Provide the [X, Y] coordinate of the cell's center where the given text is located.  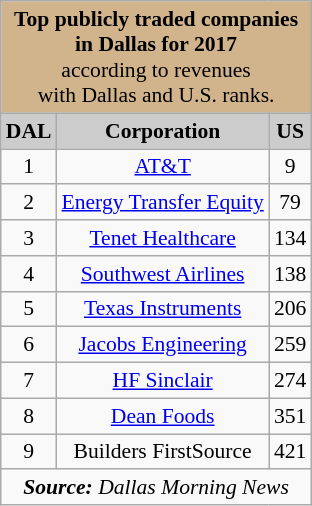
Builders FirstSource [162, 452]
Tenet Healthcare [162, 238]
274 [290, 381]
AT&T [162, 167]
Corporation [162, 131]
Jacobs Engineering [162, 345]
Texas Instruments [162, 309]
3 [29, 238]
8 [29, 416]
5 [29, 309]
Top publicly traded companiesin Dallas for 2017according to revenueswith Dallas and U.S. ranks. [156, 57]
US [290, 131]
Source: Dallas Morning News [156, 488]
421 [290, 452]
206 [290, 309]
7 [29, 381]
6 [29, 345]
351 [290, 416]
134 [290, 238]
HF Sinclair [162, 381]
259 [290, 345]
Dean Foods [162, 416]
1 [29, 167]
138 [290, 274]
2 [29, 203]
79 [290, 203]
DAL [29, 131]
Southwest Airlines [162, 274]
4 [29, 274]
Energy Transfer Equity [162, 203]
